Find where the given text appears and provide that cell's center as (X, Y) coordinate. 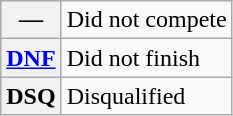
Did not finish (146, 58)
Did not compete (146, 20)
— (31, 20)
DSQ (31, 96)
Disqualified (146, 96)
DNF (31, 58)
